Extract the (X, Y) coordinate from the center of the cell holding the provided text.  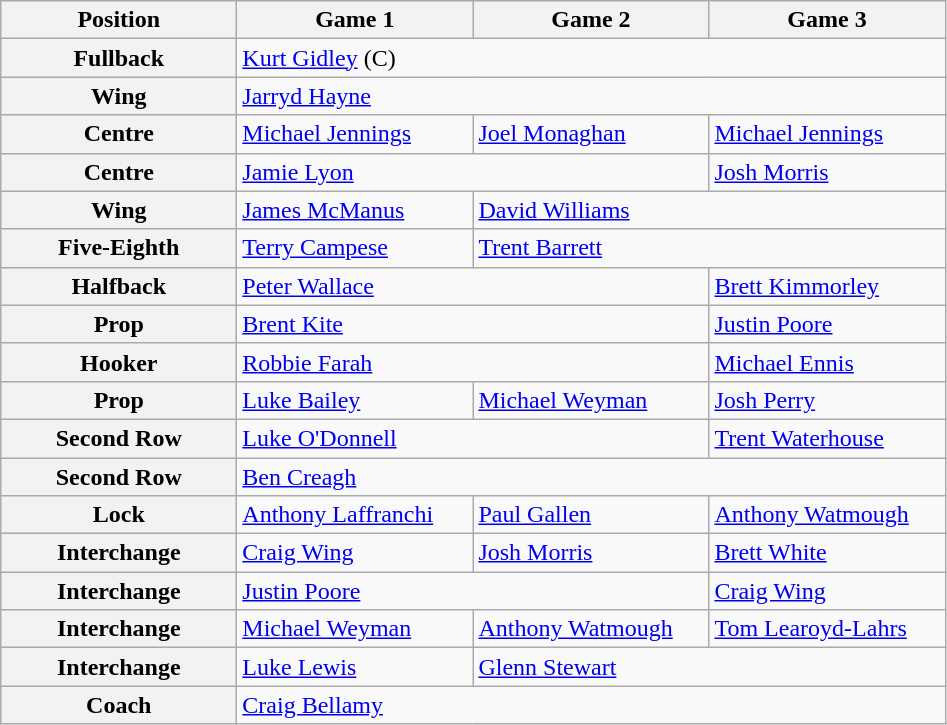
Kurt Gidley (C) (591, 58)
Halfback (119, 286)
Paul Gallen (591, 515)
Brett White (827, 553)
Game 2 (591, 20)
Jarryd Hayne (591, 96)
Luke O'Donnell (473, 438)
Coach (119, 705)
Robbie Farah (473, 362)
Joel Monaghan (591, 134)
Peter Wallace (473, 286)
Anthony Laffranchi (355, 515)
Jamie Lyon (473, 172)
Game 1 (355, 20)
Terry Campese (355, 248)
Position (119, 20)
Game 3 (827, 20)
Tom Learoyd-Lahrs (827, 629)
Josh Perry (827, 400)
Ben Creagh (591, 477)
Brett Kimmorley (827, 286)
Brent Kite (473, 324)
Five-Eighth (119, 248)
Trent Waterhouse (827, 438)
Luke Lewis (355, 667)
Glenn Stewart (709, 667)
Hooker (119, 362)
Michael Ennis (827, 362)
Trent Barrett (709, 248)
Craig Bellamy (591, 705)
Lock (119, 515)
David Williams (709, 210)
Fullback (119, 58)
Luke Bailey (355, 400)
James McManus (355, 210)
